Determine the (X, Y) coordinate at the center of the cell enclosing the given text.  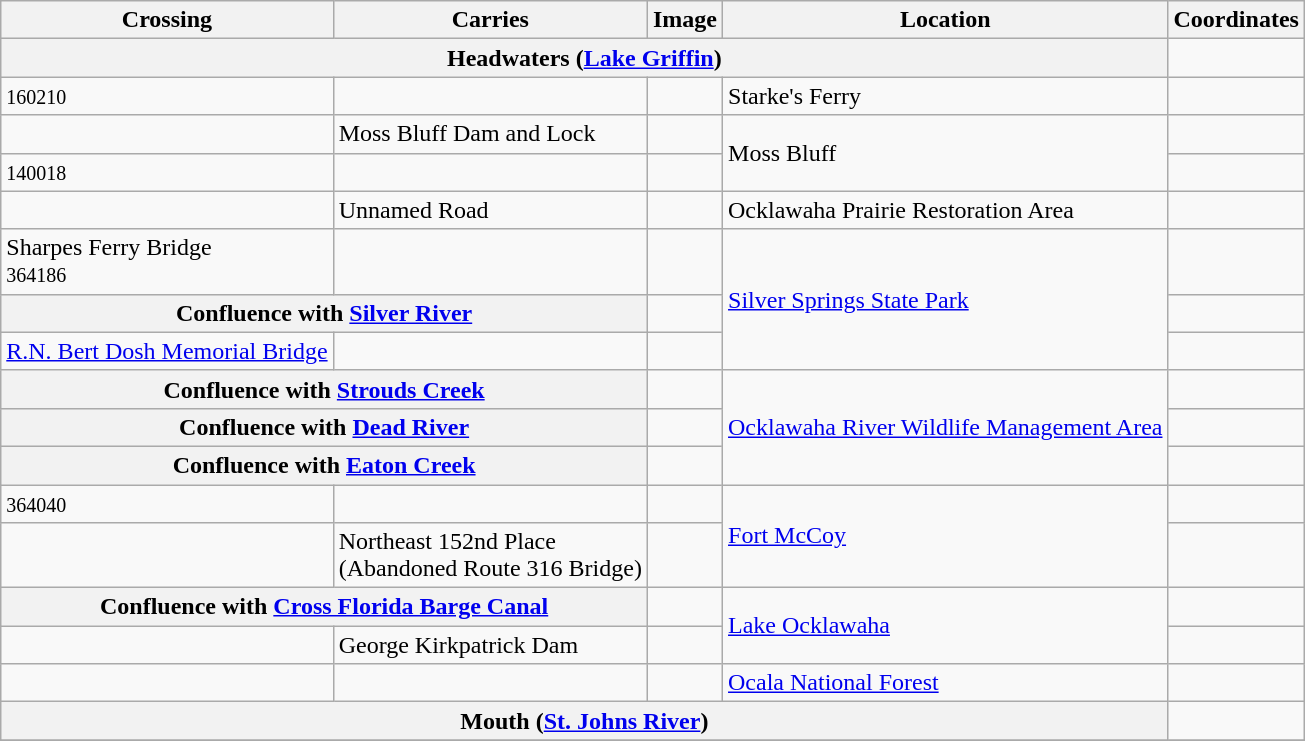
Moss Bluff (946, 153)
Confluence with Cross Florida Barge Canal (324, 607)
Lake Ocklawaha (946, 626)
Headwaters (Lake Griffin) (584, 58)
Crossing (167, 20)
Sharpes Ferry Bridge364186 (167, 262)
R.N. Bert Dosh Memorial Bridge (167, 351)
Image (684, 20)
Ocklawaha Prairie Restoration Area (946, 210)
Confluence with Dead River (324, 427)
Coordinates (1236, 20)
160210 (167, 96)
Fort McCoy (946, 536)
364040 (167, 503)
Ocala National Forest (946, 683)
George Kirkpatrick Dam (490, 645)
Carries (490, 20)
Location (946, 20)
Confluence with Silver River (324, 313)
Confluence with Eaton Creek (324, 465)
Ocklawaha River Wildlife Management Area (946, 427)
Confluence with Strouds Creek (324, 389)
Unnamed Road (490, 210)
Northeast 152nd Place(Abandoned Route 316 Bridge) (490, 556)
Starke's Ferry (946, 96)
140018 (167, 172)
Silver Springs State Park (946, 300)
Moss Bluff Dam and Lock (490, 134)
Mouth (St. Johns River) (584, 721)
